Find where the given text appears and provide that cell's center as (x, y) coordinate. 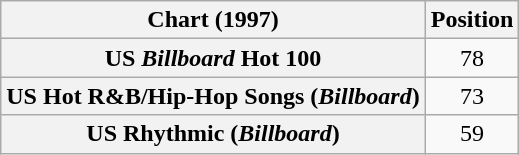
59 (472, 134)
Chart (1997) (213, 20)
US Billboard Hot 100 (213, 58)
73 (472, 96)
78 (472, 58)
US Hot R&B/Hip-Hop Songs (Billboard) (213, 96)
Position (472, 20)
US Rhythmic (Billboard) (213, 134)
